From the cell containing the given text, extract its center point as (x, y) coordinate. 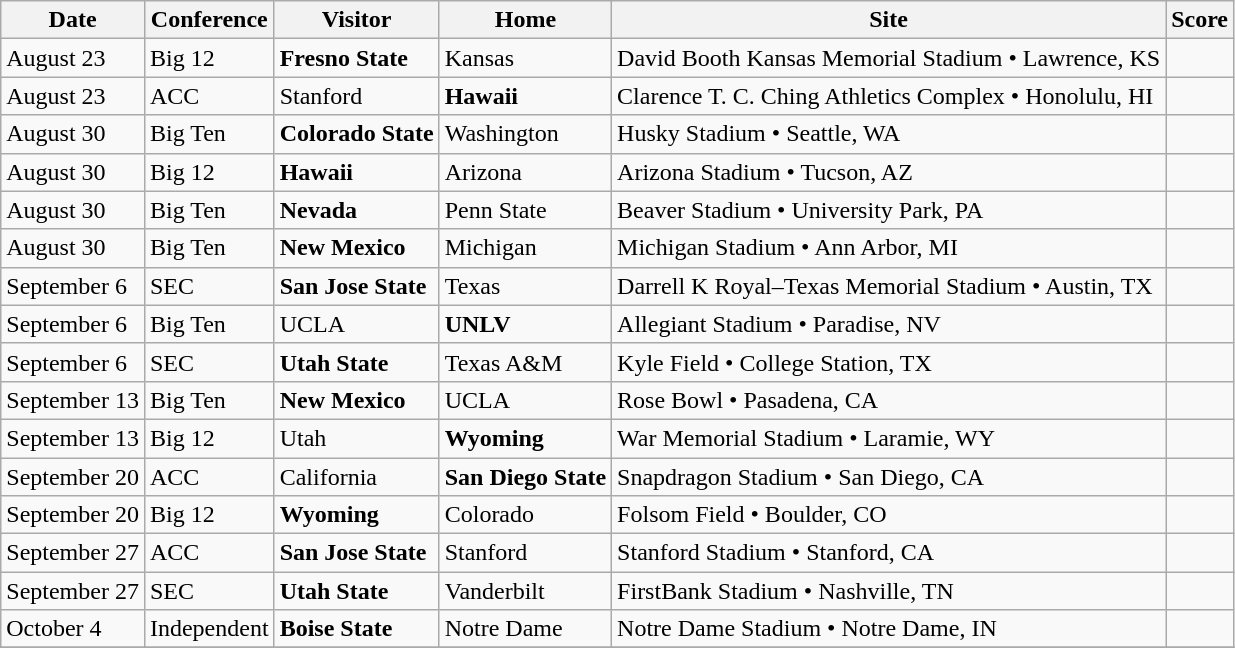
Clarence T. C. Ching Athletics Complex • Honolulu, HI (889, 96)
October 4 (73, 629)
War Memorial Stadium • Laramie, WY (889, 438)
Score (1200, 20)
Arizona (525, 172)
Date (73, 20)
Allegiant Stadium • Paradise, NV (889, 324)
Texas A&M (525, 362)
Utah (356, 438)
California (356, 477)
Notre Dame Stadium • Notre Dame, IN (889, 629)
Texas (525, 286)
Notre Dame (525, 629)
Kansas (525, 58)
Michigan Stadium • Ann Arbor, MI (889, 248)
Independent (209, 629)
Michigan (525, 248)
Conference (209, 20)
Husky Stadium • Seattle, WA (889, 134)
Darrell K Royal–Texas Memorial Stadium • Austin, TX (889, 286)
Arizona Stadium • Tucson, AZ (889, 172)
Stanford Stadium • Stanford, CA (889, 553)
Home (525, 20)
Kyle Field • College Station, TX (889, 362)
Boise State (356, 629)
Vanderbilt (525, 591)
Penn State (525, 210)
FirstBank Stadium • Nashville, TN (889, 591)
Colorado (525, 515)
Colorado State (356, 134)
UNLV (525, 324)
Washington (525, 134)
Rose Bowl • Pasadena, CA (889, 400)
San Diego State (525, 477)
Visitor (356, 20)
Nevada (356, 210)
Folsom Field • Boulder, CO (889, 515)
David Booth Kansas Memorial Stadium • Lawrence, KS (889, 58)
Site (889, 20)
Fresno State (356, 58)
Snapdragon Stadium • San Diego, CA (889, 477)
Beaver Stadium • University Park, PA (889, 210)
